Output the [x, y] coordinate of the center of the cell containing the given text.  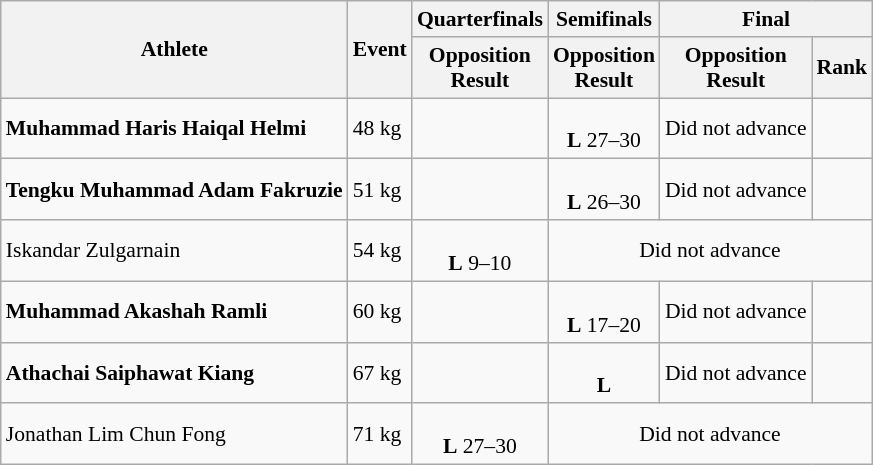
51 kg [380, 190]
L 9–10 [480, 250]
Muhammad Haris Haiqal Helmi [174, 128]
Athachai Saiphawat Kiang [174, 372]
L 26–30 [604, 190]
Tengku Muhammad Adam Fakruzie [174, 190]
Athlete [174, 50]
Iskandar Zulgarnain [174, 250]
L 17–20 [604, 312]
Muhammad Akashah Ramli [174, 312]
Event [380, 50]
Jonathan Lim Chun Fong [174, 434]
54 kg [380, 250]
Final [766, 19]
60 kg [380, 312]
Quarterfinals [480, 19]
Semifinals [604, 19]
48 kg [380, 128]
67 kg [380, 372]
71 kg [380, 434]
L [604, 372]
Rank [842, 68]
